Capture the cell that displays the provided text and extract its (x, y) central coordinate. 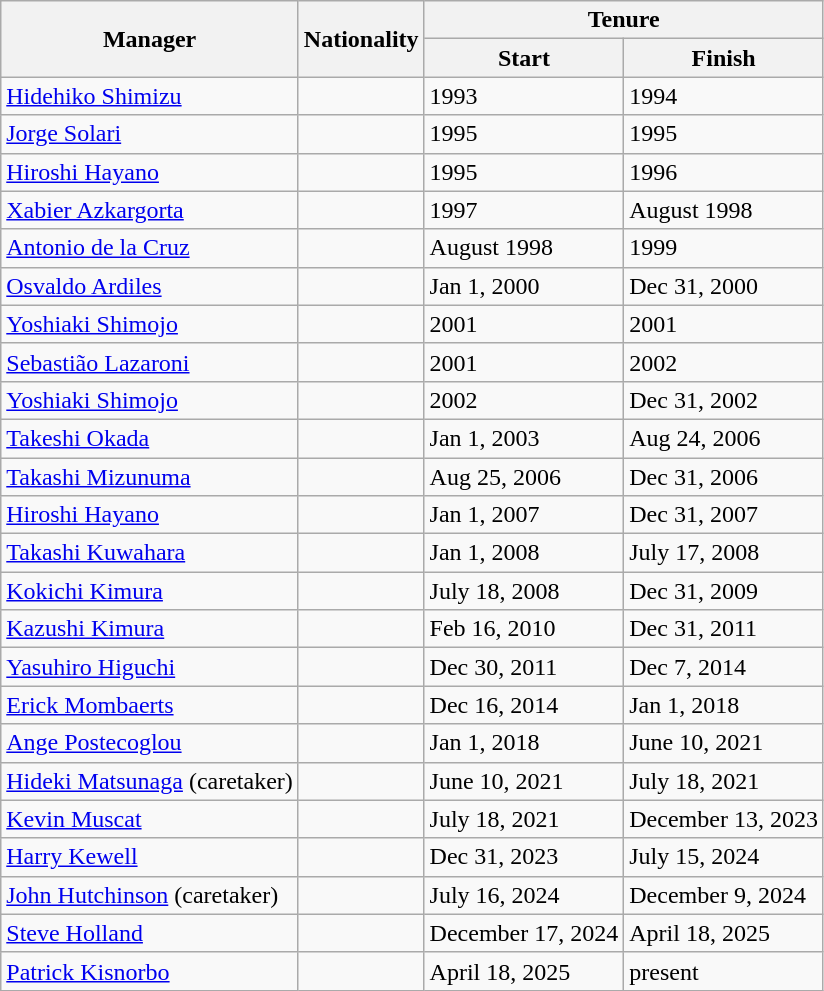
Aug 24, 2006 (724, 438)
Osvaldo Ardiles (150, 286)
1997 (524, 210)
Dec 31, 2023 (524, 857)
Steve Holland (150, 933)
Dec 31, 2002 (724, 400)
Sebastião Lazaroni (150, 362)
John Hutchinson (caretaker) (150, 895)
December 9, 2024 (724, 895)
1996 (724, 172)
1993 (524, 96)
Kevin Muscat (150, 819)
Yasuhiro Higuchi (150, 667)
Takeshi Okada (150, 438)
Hideki Matsunaga (caretaker) (150, 781)
Antonio de la Cruz (150, 248)
Finish (724, 58)
Jorge Solari (150, 134)
July 18, 2008 (524, 591)
Jan 1, 2007 (524, 515)
Hidehiko Shimizu (150, 96)
December 13, 2023 (724, 819)
Harry Kewell (150, 857)
July 17, 2008 (724, 553)
December 17, 2024 (524, 933)
Patrick Kisnorbo (150, 971)
Jan 1, 2000 (524, 286)
Tenure (624, 20)
Xabier Azkargorta (150, 210)
July 15, 2024 (724, 857)
Dec 31, 2011 (724, 629)
Dec 31, 2009 (724, 591)
Kokichi Kimura (150, 591)
Dec 31, 2006 (724, 477)
Dec 31, 2000 (724, 286)
Feb 16, 2010 (524, 629)
1994 (724, 96)
Ange Postecoglou (150, 743)
present (724, 971)
Start (524, 58)
Manager (150, 39)
July 16, 2024 (524, 895)
Dec 16, 2014 (524, 705)
Aug 25, 2006 (524, 477)
Erick Mombaerts (150, 705)
Dec 7, 2014 (724, 667)
Kazushi Kimura (150, 629)
Takashi Kuwahara (150, 553)
Dec 30, 2011 (524, 667)
Nationality (361, 39)
1999 (724, 248)
Takashi Mizunuma (150, 477)
Jan 1, 2008 (524, 553)
Dec 31, 2007 (724, 515)
Jan 1, 2003 (524, 438)
